Identify which cell holds the provided text, then report its (X, Y) central coordinate. 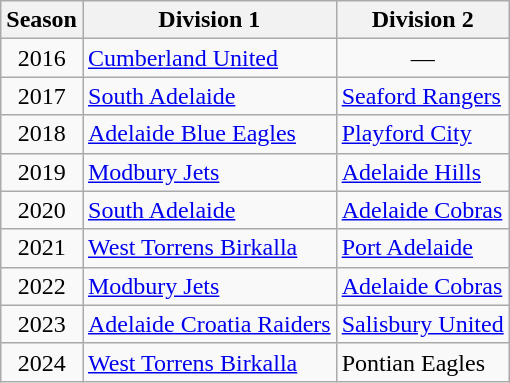
Adelaide Croatia Raiders (209, 324)
2023 (42, 324)
2019 (42, 172)
2021 (42, 248)
Adelaide Hills (422, 172)
Playford City (422, 134)
2024 (42, 362)
2020 (42, 210)
Cumberland United (209, 58)
Adelaide Blue Eagles (209, 134)
Salisbury United (422, 324)
Division 1 (209, 20)
Pontian Eagles (422, 362)
— (422, 58)
2016 (42, 58)
2022 (42, 286)
Division 2 (422, 20)
Port Adelaide (422, 248)
2017 (42, 96)
Seaford Rangers (422, 96)
2018 (42, 134)
Season (42, 20)
